Locate the cell with the specified text and output its (X, Y) center coordinate. 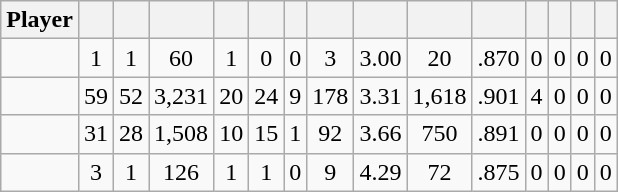
28 (132, 134)
.891 (498, 134)
72 (440, 172)
.870 (498, 58)
.901 (498, 96)
750 (440, 134)
3.00 (380, 58)
3.31 (380, 96)
4.29 (380, 172)
126 (182, 172)
3.66 (380, 134)
Player (40, 20)
92 (330, 134)
178 (330, 96)
31 (96, 134)
.875 (498, 172)
3,231 (182, 96)
10 (232, 134)
24 (266, 96)
60 (182, 58)
15 (266, 134)
1,618 (440, 96)
4 (536, 96)
59 (96, 96)
1,508 (182, 134)
52 (132, 96)
